Pinpoint the cell where the given text exists, returning its (x, y) midpoint coordinate. 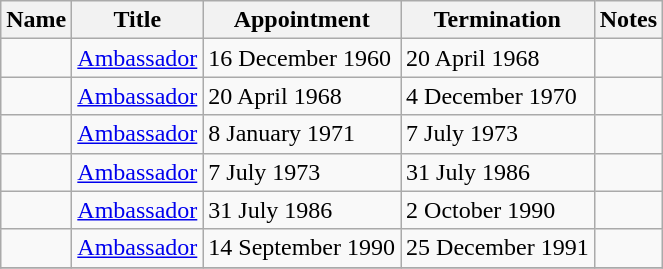
Notes (628, 20)
Name (36, 20)
4 December 1970 (498, 96)
8 January 1971 (302, 134)
16 December 1960 (302, 58)
Title (138, 20)
Termination (498, 20)
25 December 1991 (498, 248)
2 October 1990 (498, 210)
14 September 1990 (302, 248)
Appointment (302, 20)
